From the cell containing the given text, extract its center point as [X, Y] coordinate. 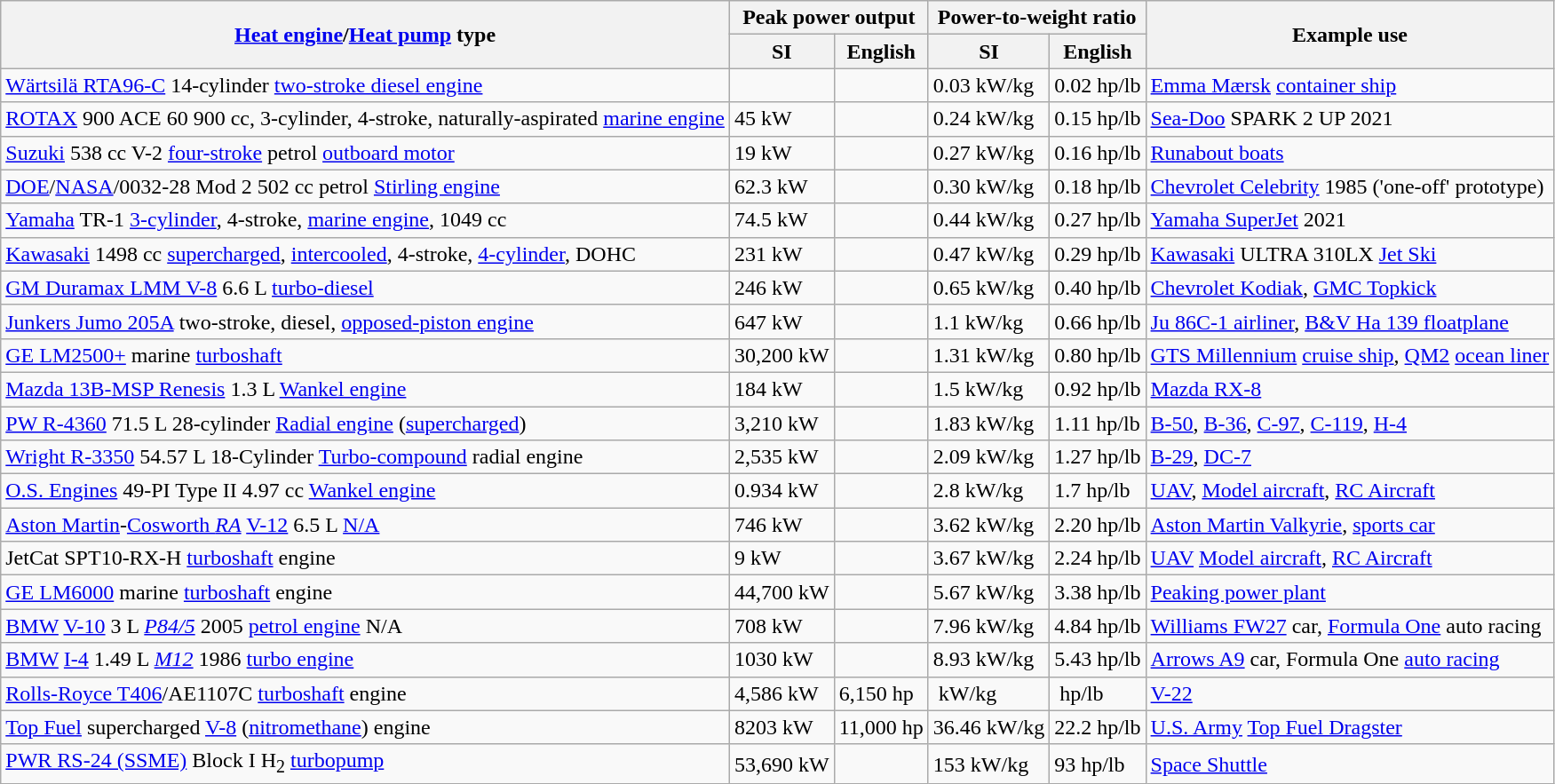
Kawasaki ULTRA 310LX Jet Ski [1350, 254]
JetCat SPT10-RX-H turboshaft engine [366, 558]
DOE/NASA/0032-28 Mod 2 502 cc petrol Stirling engine [366, 186]
BMW V-10 3 L P84/5 2005 petrol engine N/A [366, 626]
1.83 kW/kg [988, 424]
11,000 hp [881, 727]
30,200 kW [781, 355]
Junkers Jumo 205A two-stroke, diesel, opposed-piston engine [366, 321]
PWR RS-24 (SSME) Block I H2 turbopump [366, 764]
Sea-Doo SPARK 2 UP 2021 [1350, 119]
Peak power output [829, 18]
1.11 hp/lb [1098, 424]
Example use [1350, 35]
Power-to-weight ratio [1037, 18]
0.02 hp/lb [1098, 85]
6,150 hp [881, 693]
74.5 kW [781, 220]
1.31 kW/kg [988, 355]
Aston Martin Valkyrie, sports car [1350, 525]
UAV Model aircraft, RC Aircraft [1350, 558]
0.65 kW/kg [988, 288]
4.84 hp/lb [1098, 626]
0.44 kW/kg [988, 220]
B-29, DC-7 [1350, 457]
746 kW [781, 525]
0.16 hp/lb [1098, 153]
2.8 kW/kg [988, 491]
BMW I-4 1.49 L M12 1986 turbo engine [366, 660]
0.27 hp/lb [1098, 220]
1.5 kW/kg [988, 389]
Wright R-3350 54.57 L 18-Cylinder Turbo-compound radial engine [366, 457]
4,586 kW [781, 693]
0.30 kW/kg [988, 186]
V-22 [1350, 693]
Mazda 13B-MSP Renesis 1.3 L Wankel engine [366, 389]
246 kW [781, 288]
GE LM6000 marine turboshaft engine [366, 592]
Arrows A9 car, Formula One auto racing [1350, 660]
708 kW [781, 626]
153 kW/kg [988, 764]
0.934 kW [781, 491]
2.09 kW/kg [988, 457]
Williams FW27 car, Formula One auto racing [1350, 626]
Chevrolet Celebrity 1985 ('one-off' prototype) [1350, 186]
GE LM2500+ marine turboshaft [366, 355]
Mazda RX-8 [1350, 389]
22.2 hp/lb [1098, 727]
Runabout boats [1350, 153]
8.93 kW/kg [988, 660]
GTS Millennium cruise ship, QM2 ocean liner [1350, 355]
Ju 86C-1 airliner, B&V Ha 139 floatplane [1350, 321]
53,690 kW [781, 764]
Rolls-Royce T406/AE1107C turboshaft engine [366, 693]
62.3 kW [781, 186]
O.S. Engines 49-PI Type II 4.97 cc Wankel engine [366, 491]
Suzuki 538 cc V-2 four-stroke petrol outboard motor [366, 153]
2.20 hp/lb [1098, 525]
Yamaha TR-1 3-cylinder, 4-stroke, marine engine, 1049 cc [366, 220]
231 kW [781, 254]
ROTAX 900 ACE 60 900 cc, 3-cylinder, 4-stroke, naturally-aspirated marine engine [366, 119]
Heat engine/Heat pump type [366, 35]
1.1 kW/kg [988, 321]
2,535 kW [781, 457]
Aston Martin-Cosworth RA V-12 6.5 L N/A [366, 525]
45 kW [781, 119]
hp/lb [1098, 693]
3,210 kW [781, 424]
UAV, Model aircraft, RC Aircraft [1350, 491]
184 kW [781, 389]
0.27 kW/kg [988, 153]
0.03 kW/kg [988, 85]
0.66 hp/lb [1098, 321]
0.24 kW/kg [988, 119]
0.47 kW/kg [988, 254]
5.67 kW/kg [988, 592]
GM Duramax LMM V-8 6.6 L turbo-diesel [366, 288]
0.29 hp/lb [1098, 254]
1030 kW [781, 660]
B-50, B-36, C-97, C-119, H-4 [1350, 424]
36.46 kW/kg [988, 727]
U.S. Army Top Fuel Dragster [1350, 727]
Space Shuttle [1350, 764]
7.96 kW/kg [988, 626]
0.92 hp/lb [1098, 389]
0.40 hp/lb [1098, 288]
647 kW [781, 321]
5.43 hp/lb [1098, 660]
Top Fuel supercharged V-8 (nitromethane) engine [366, 727]
Chevrolet Kodiak, GMC Topkick [1350, 288]
2.24 hp/lb [1098, 558]
8203 kW [781, 727]
Peaking power plant [1350, 592]
1.7 hp/lb [1098, 491]
Wärtsilä RTA96-C 14-cylinder two-stroke diesel engine [366, 85]
PW R-4360 71.5 L 28-cylinder Radial engine (supercharged) [366, 424]
Yamaha SuperJet 2021 [1350, 220]
3.38 hp/lb [1098, 592]
19 kW [781, 153]
44,700 kW [781, 592]
kW/kg [988, 693]
9 kW [781, 558]
0.15 hp/lb [1098, 119]
93 hp/lb [1098, 764]
3.67 kW/kg [988, 558]
0.18 hp/lb [1098, 186]
Kawasaki 1498 cc supercharged, intercooled, 4-stroke, 4-cylinder, DOHC [366, 254]
Emma Mærsk container ship [1350, 85]
3.62 kW/kg [988, 525]
1.27 hp/lb [1098, 457]
0.80 hp/lb [1098, 355]
